Output the [x, y] coordinate of the center of the cell containing the given text.  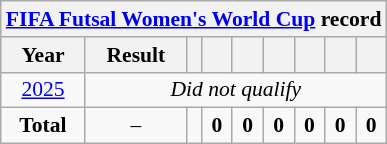
– [136, 126]
2025 [43, 90]
Year [43, 55]
Total [43, 126]
FIFA Futsal Women's World Cup record [194, 19]
Result [136, 55]
Did not qualify [236, 90]
